For the text-containing cell, return its midpoint in [X, Y] coordinate format. 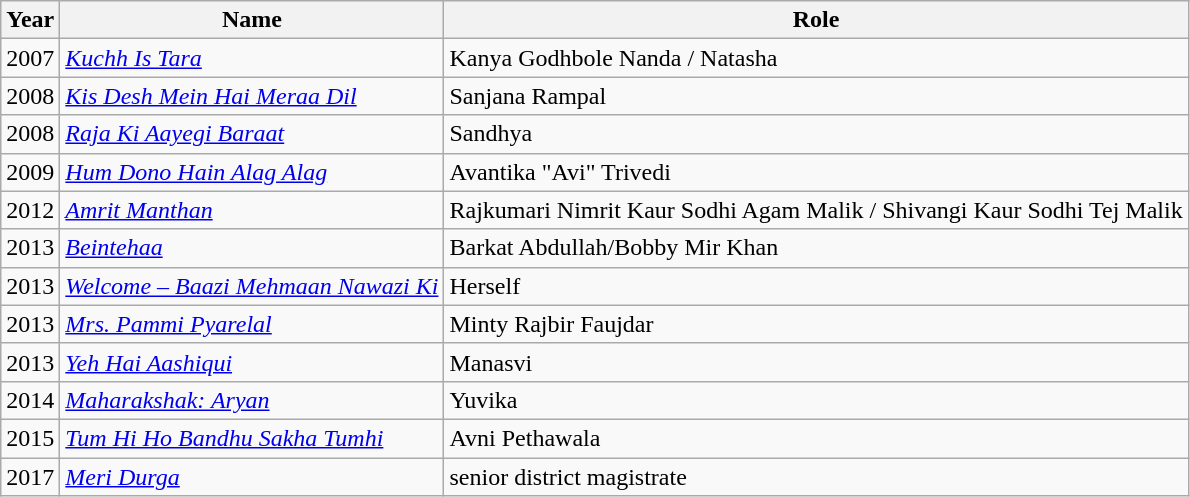
Name [252, 20]
Year [30, 20]
Sanjana Rampal [816, 96]
2009 [30, 172]
Herself [816, 286]
Manasvi [816, 362]
Kuchh Is Tara [252, 58]
Role [816, 20]
Avantika "Avi" Trivedi [816, 172]
senior district magistrate [816, 477]
Raja Ki Aayegi Baraat [252, 134]
Avni Pethawala [816, 438]
Maharakshak: Aryan [252, 400]
Minty Rajbir Faujdar [816, 324]
2015 [30, 438]
Yeh Hai Aashiqui [252, 362]
Tum Hi Ho Bandhu Sakha Tumhi [252, 438]
Amrit Manthan [252, 210]
Barkat Abdullah/Bobby Mir Khan [816, 248]
2014 [30, 400]
Meri Durga [252, 477]
Beintehaa [252, 248]
Sandhya [816, 134]
Mrs. Pammi Pyarelal [252, 324]
2017 [30, 477]
Hum Dono Hain Alag Alag [252, 172]
2012 [30, 210]
Kis Desh Mein Hai Meraa Dil [252, 96]
Welcome – Baazi Mehmaan Nawazi Ki [252, 286]
2007 [30, 58]
Rajkumari Nimrit Kaur Sodhi Agam Malik / Shivangi Kaur Sodhi Tej Malik [816, 210]
Yuvika [816, 400]
Kanya Godhbole Nanda / Natasha [816, 58]
